Identify which cell holds the provided text, then report its (X, Y) central coordinate. 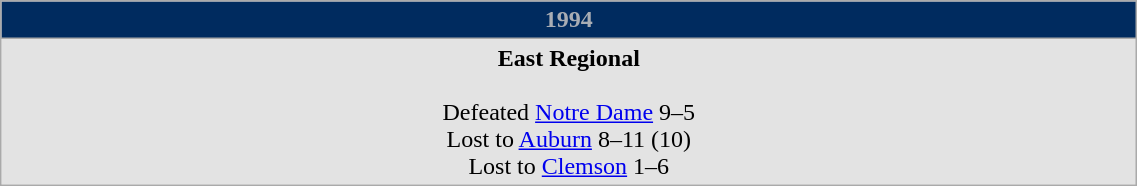
1994 (569, 20)
East RegionalDefeated Notre Dame 9–5Lost to Auburn 8–11 (10)Lost to Clemson 1–6 (569, 112)
